Find where the given text appears and provide that cell's center as [X, Y] coordinate. 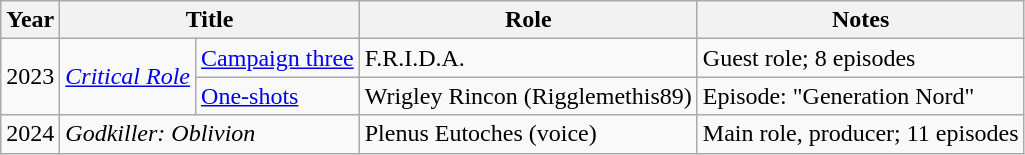
F.R.I.D.A. [528, 58]
2024 [30, 134]
Campaign three [278, 58]
Main role, producer; 11 episodes [860, 134]
One-shots [278, 96]
Episode: "Generation Nord" [860, 96]
Guest role; 8 episodes [860, 58]
Plenus Eutoches (voice) [528, 134]
Notes [860, 20]
Year [30, 20]
2023 [30, 77]
Godkiller: Oblivion [210, 134]
Critical Role [128, 77]
Wrigley Rincon (Rigglemethis89) [528, 96]
Role [528, 20]
Title [210, 20]
